Output the (x, y) coordinate of the center of the cell containing the given text.  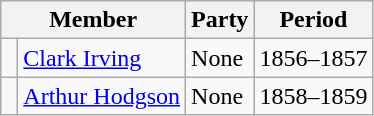
Member (94, 20)
1856–1857 (314, 58)
Party (220, 20)
Arthur Hodgson (102, 96)
Clark Irving (102, 58)
1858–1859 (314, 96)
Period (314, 20)
